Return (X, Y) of the center of cell containing provided text 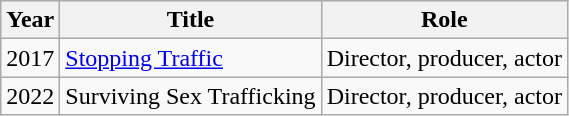
Title (190, 20)
2017 (30, 58)
Year (30, 20)
Role (444, 20)
Surviving Sex Trafficking (190, 96)
2022 (30, 96)
Stopping Traffic (190, 58)
